Determine the [X, Y] coordinate at the center of the cell enclosing the given text.  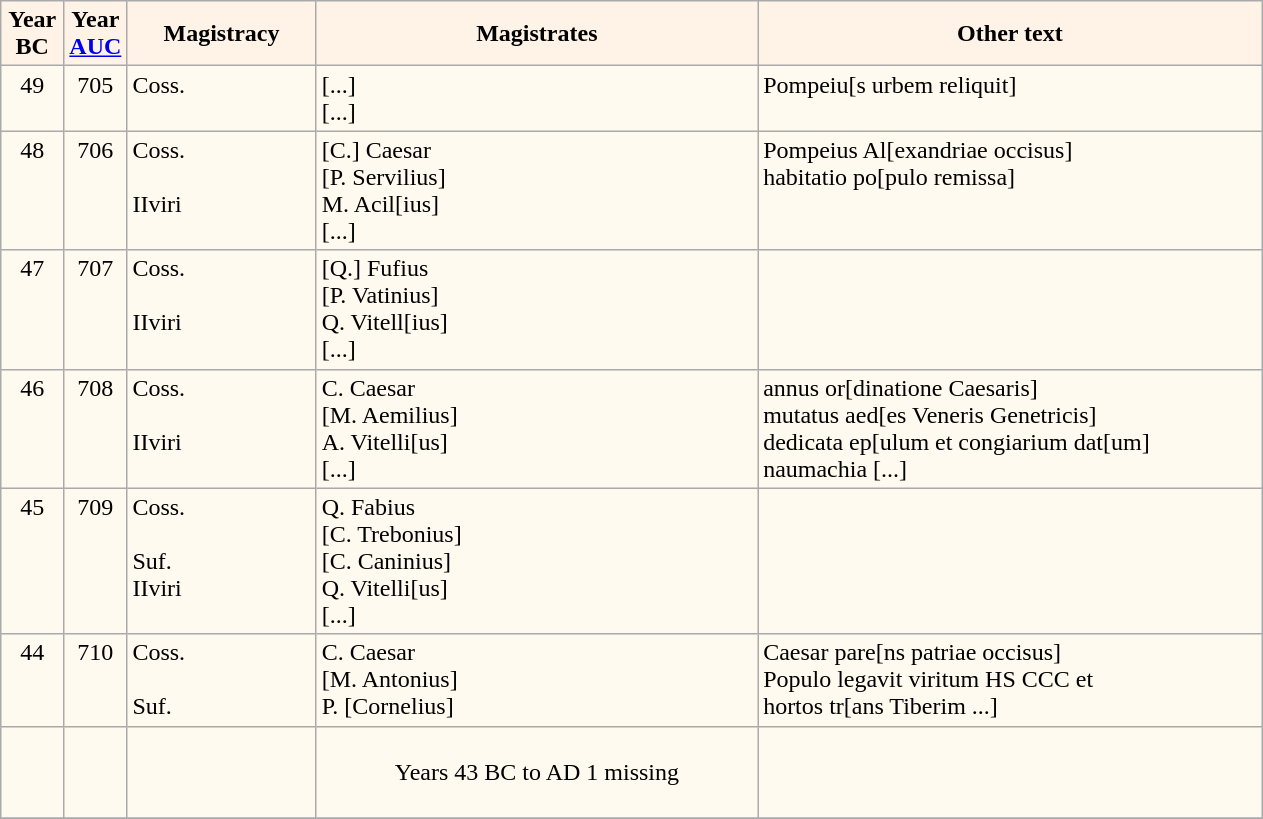
Pompeiu[s urbem reliquit] [1010, 98]
Magistracy [222, 34]
709 [96, 561]
[C.] Caesar[P. Servilius]M. Acil[ius][...] [536, 190]
Other text [1010, 34]
[...][...] [536, 98]
YearBC [32, 34]
Coss.Suf. [222, 680]
708 [96, 428]
YearAUC [96, 34]
C. Caesar[M. Aemilius]A. Vitelli[us][...] [536, 428]
44 [32, 680]
annus or[dinatione Caesaris]mutatus aed[es Veneris Genetricis]dedicata ep[ulum et congiarium dat[um]naumachia [...] [1010, 428]
47 [32, 310]
[Q.] Fufius[P. Vatinius]Q. Vitell[ius][...] [536, 310]
Pompeius Al[exandriae occisus]habitatio po[pulo remissa] [1010, 190]
Coss.Suf.IIviri [222, 561]
49 [32, 98]
710 [96, 680]
706 [96, 190]
Years 43 BC to AD 1 missing [536, 772]
Coss. [222, 98]
Q. Fabius[C. Trebonius][C. Caninius]Q. Vitelli[us][...] [536, 561]
45 [32, 561]
C. Caesar[M. Antonius]P. [Cornelius] [536, 680]
48 [32, 190]
705 [96, 98]
46 [32, 428]
707 [96, 310]
Caesar pare[ns patriae occisus]Populo legavit viritum HS CCC ethortos tr[ans Tiberim ...] [1010, 680]
Magistrates [536, 34]
